Capture the cell that displays the provided text and extract its [X, Y] central coordinate. 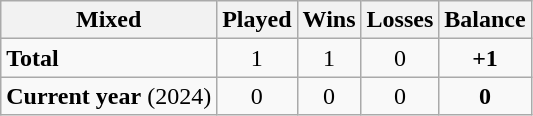
Current year (2024) [109, 96]
Balance [485, 20]
+1 [485, 58]
Played [257, 20]
Losses [400, 20]
Mixed [109, 20]
Wins [329, 20]
Total [109, 58]
